Extract the (x, y) coordinate from the center of the cell holding the provided text.  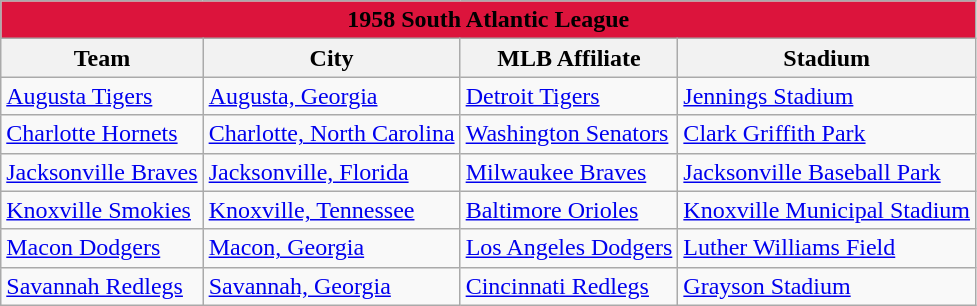
City (332, 58)
Detroit Tigers (569, 96)
Washington Senators (569, 134)
Milwaukee Braves (569, 172)
Jennings Stadium (827, 96)
Knoxville Smokies (102, 210)
Los Angeles Dodgers (569, 248)
MLB Affiliate (569, 58)
Savannah Redlegs (102, 286)
Augusta, Georgia (332, 96)
Macon, Georgia (332, 248)
Team (102, 58)
Savannah, Georgia (332, 286)
Jacksonville, Florida (332, 172)
Charlotte, North Carolina (332, 134)
Baltimore Orioles (569, 210)
Charlotte Hornets (102, 134)
Stadium (827, 58)
Knoxville Municipal Stadium (827, 210)
Clark Griffith Park (827, 134)
1958 South Atlantic League (488, 20)
Luther Williams Field (827, 248)
Augusta Tigers (102, 96)
Grayson Stadium (827, 286)
Cincinnati Redlegs (569, 286)
Jacksonville Braves (102, 172)
Jacksonville Baseball Park (827, 172)
Macon Dodgers (102, 248)
Knoxville, Tennessee (332, 210)
